Return (x, y) of the center of cell containing provided text 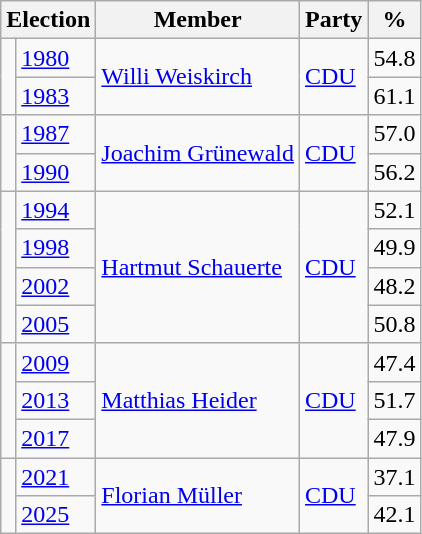
1994 (56, 210)
50.8 (394, 324)
54.8 (394, 58)
47.9 (394, 438)
48.2 (394, 286)
52.1 (394, 210)
Florian Müller (198, 496)
Party (333, 20)
49.9 (394, 248)
61.1 (394, 96)
2009 (56, 362)
2002 (56, 286)
1983 (56, 96)
56.2 (394, 172)
47.4 (394, 362)
Member (198, 20)
% (394, 20)
42.1 (394, 515)
1987 (56, 134)
2017 (56, 438)
2013 (56, 400)
Election (48, 20)
1980 (56, 58)
1998 (56, 248)
57.0 (394, 134)
51.7 (394, 400)
2005 (56, 324)
Matthias Heider (198, 400)
Hartmut Schauerte (198, 267)
2021 (56, 477)
1990 (56, 172)
2025 (56, 515)
37.1 (394, 477)
Willi Weiskirch (198, 77)
Joachim Grünewald (198, 153)
